Locate the cell with the specified text and output its [x, y] center coordinate. 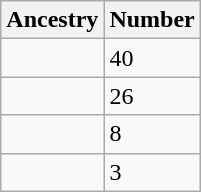
Ancestry [52, 20]
8 [152, 134]
40 [152, 58]
Number [152, 20]
26 [152, 96]
3 [152, 172]
